Identify which cell holds the provided text, then report its [X, Y] central coordinate. 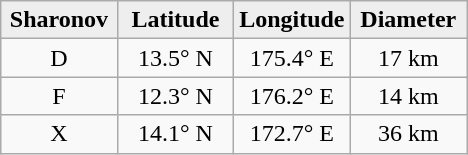
Diameter [408, 20]
36 km [408, 134]
Sharonov [59, 20]
17 km [408, 58]
D [59, 58]
172.7° E [292, 134]
Latitude [175, 20]
Longitude [292, 20]
175.4° E [292, 58]
176.2° E [292, 96]
12.3° N [175, 96]
13.5° N [175, 58]
F [59, 96]
14.1° N [175, 134]
14 km [408, 96]
X [59, 134]
